Locate the cell with the specified text and output its (x, y) center coordinate. 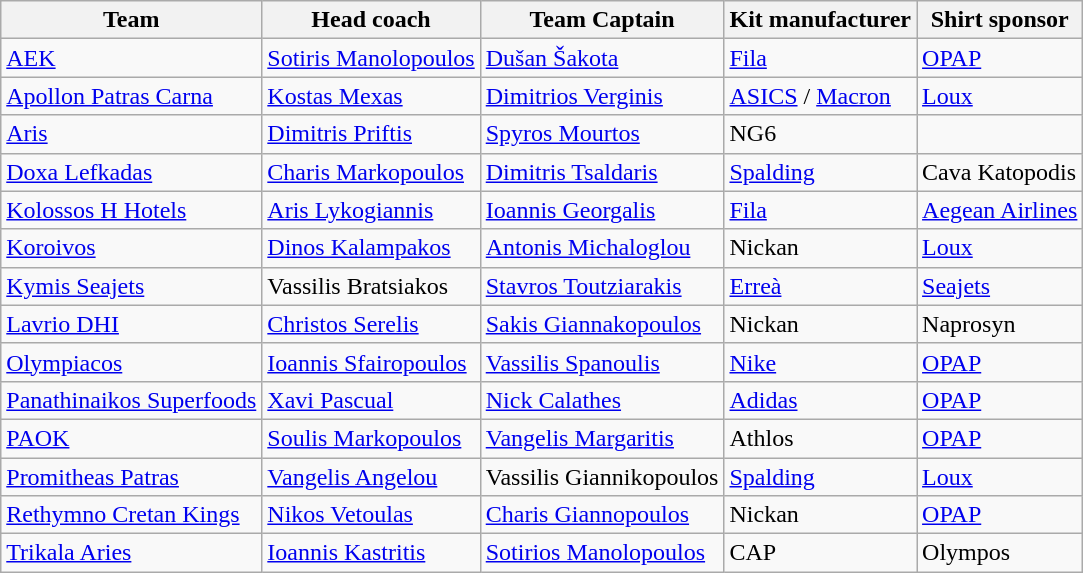
Kymis Seajets (132, 286)
Sotirios Manolopoulos (602, 553)
Aegean Airlines (1000, 210)
Vangelis Angelou (371, 477)
Team (132, 20)
Aris Lykogiannis (371, 210)
Promitheas Patras (132, 477)
Stavros Toutziarakis (602, 286)
Koroivos (132, 248)
Ioannis Kastritis (371, 553)
Dimitrios Verginis (602, 96)
Xavi Pascual (371, 400)
Dušan Šakota (602, 58)
Spyros Mourtos (602, 134)
Panathinaikos Superfoods (132, 400)
Erreà (820, 286)
Antonis Michaloglou (602, 248)
Vangelis Margaritis (602, 438)
PAOK (132, 438)
Doxa Lefkadas (132, 172)
Kit manufacturer (820, 20)
Rethymno Cretan Kings (132, 515)
CAP (820, 553)
AEK (132, 58)
Soulis Markopoulos (371, 438)
Seajets (1000, 286)
Shirt sponsor (1000, 20)
NG6 (820, 134)
Dimitris Tsaldaris (602, 172)
Team Captain (602, 20)
Vassilis Giannikopoulos (602, 477)
Head coach (371, 20)
Sakis Giannakopoulos (602, 324)
Vassilis Bratsiakos (371, 286)
Lavrio DHI (132, 324)
Olympiacos (132, 362)
Christos Serelis (371, 324)
Olympos (1000, 553)
Charis Giannopoulos (602, 515)
Dinos Kalampakos (371, 248)
Nike (820, 362)
Aris (132, 134)
Nick Calathes (602, 400)
Nikos Vetoulas (371, 515)
ASICS / Macron (820, 96)
Vassilis Spanoulis (602, 362)
Athlos (820, 438)
Kolossos H Hotels (132, 210)
Dimitris Priftis (371, 134)
Cava Katopodis (1000, 172)
Ioannis Georgalis (602, 210)
Naprosyn (1000, 324)
Adidas (820, 400)
Ioannis Sfairopoulos (371, 362)
Kostas Mexas (371, 96)
Apollon Patras Carna (132, 96)
Charis Markopoulos (371, 172)
Sotiris Manolopoulos (371, 58)
Trikala Aries (132, 553)
